Extract the (X, Y) coordinate from the center of the cell holding the provided text.  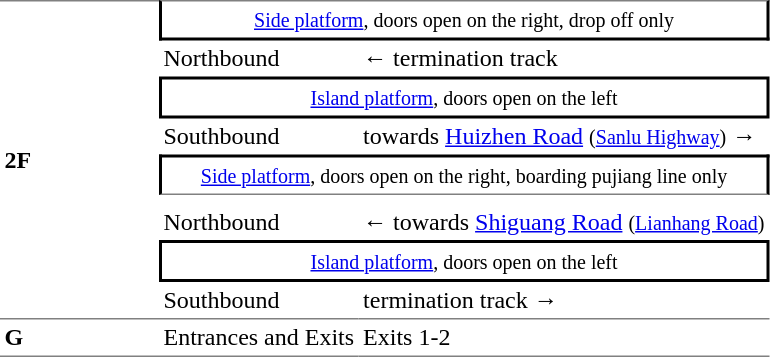
← termination track (564, 58)
towards Huizhen Road (Sanlu Highway) → (564, 136)
2F (80, 160)
Side platform, doors open on the right, drop off only (464, 20)
termination track → (564, 301)
Side platform, doors open on the right, boarding pujiang line only (464, 174)
← towards Shiguang Road (Lianhang Road) (564, 222)
